For the text-containing cell, return its midpoint in [X, Y] coordinate format. 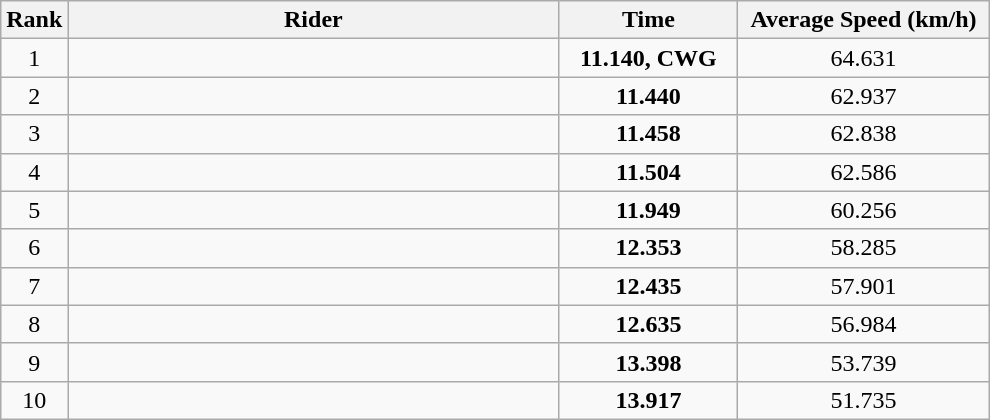
12.635 [648, 324]
6 [34, 248]
60.256 [864, 210]
5 [34, 210]
10 [34, 400]
Rank [34, 20]
11.949 [648, 210]
1 [34, 58]
Time [648, 20]
11.504 [648, 172]
13.917 [648, 400]
Rider [314, 20]
57.901 [864, 286]
Average Speed (km/h) [864, 20]
2 [34, 96]
3 [34, 134]
11.458 [648, 134]
62.937 [864, 96]
64.631 [864, 58]
8 [34, 324]
12.353 [648, 248]
9 [34, 362]
4 [34, 172]
62.838 [864, 134]
11.440 [648, 96]
51.735 [864, 400]
11.140, CWG [648, 58]
7 [34, 286]
13.398 [648, 362]
56.984 [864, 324]
58.285 [864, 248]
53.739 [864, 362]
62.586 [864, 172]
12.435 [648, 286]
